Locate the cell with the specified text and output its [X, Y] center coordinate. 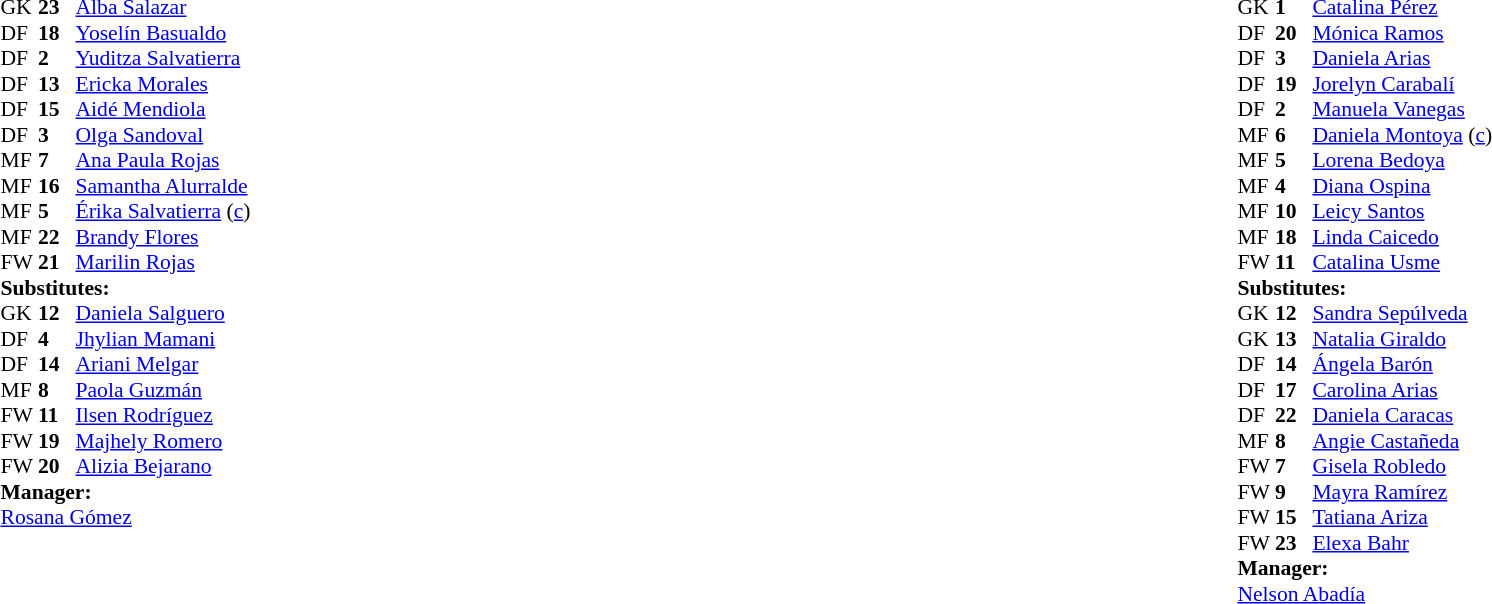
6 [1294, 135]
Alizia Bejarano [164, 467]
Jorelyn Carabalí [1402, 84]
Lorena Bedoya [1402, 161]
21 [57, 263]
Rosana Gómez [125, 517]
Mayra Ramírez [1402, 492]
Diana Ospina [1402, 186]
16 [57, 186]
Olga Sandoval [164, 135]
Ericka Morales [164, 84]
Natalia Giraldo [1402, 339]
Manuela Vanegas [1402, 109]
Daniela Montoya (c) [1402, 135]
Érika Salvatierra (c) [164, 211]
Catalina Usme [1402, 263]
Sandra Sepúlveda [1402, 313]
Brandy Flores [164, 237]
9 [1294, 492]
Linda Caicedo [1402, 237]
Aidé Mendiola [164, 109]
Yoselín Basualdo [164, 33]
Paola Guzmán [164, 390]
Jhylian Mamani [164, 339]
Daniela Caracas [1402, 415]
Daniela Arias [1402, 59]
Leicy Santos [1402, 211]
17 [1294, 390]
Ilsen Rodríguez [164, 415]
Gisela Robledo [1402, 467]
Ariani Melgar [164, 365]
Elexa Bahr [1402, 543]
Angie Castañeda [1402, 441]
Tatiana Ariza [1402, 517]
Ángela Barón [1402, 365]
Mónica Ramos [1402, 33]
Daniela Salguero [164, 313]
Samantha Alurralde [164, 186]
Yuditza Salvatierra [164, 59]
Carolina Arias [1402, 390]
Marilin Rojas [164, 263]
23 [1294, 543]
Ana Paula Rojas [164, 161]
Majhely Romero [164, 441]
10 [1294, 211]
